Pinpoint the cell where the given text exists, returning its (x, y) midpoint coordinate. 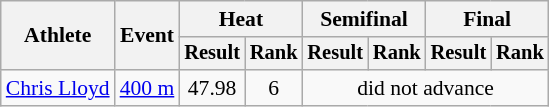
Heat (240, 19)
Chris Lloyd (58, 88)
Semifinal (364, 19)
47.98 (212, 88)
Athlete (58, 36)
Final (488, 19)
400 m (148, 88)
6 (274, 88)
did not advance (425, 88)
Event (148, 36)
